From the cell containing the given text, extract its center point as (X, Y) coordinate. 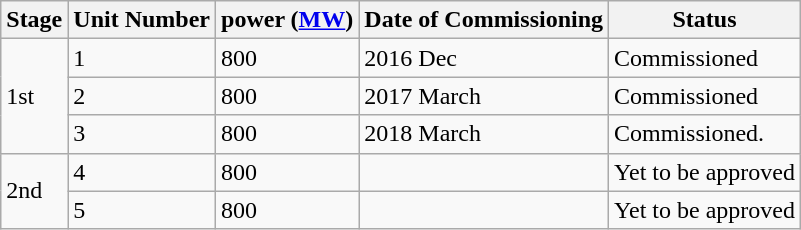
5 (142, 210)
power (MW) (288, 20)
1 (142, 58)
2017 March (484, 96)
2 (142, 96)
Status (705, 20)
Stage (34, 20)
2018 March (484, 134)
3 (142, 134)
1st (34, 96)
Commissioned. (705, 134)
Date of Commissioning (484, 20)
2016 Dec (484, 58)
2nd (34, 191)
Unit Number (142, 20)
4 (142, 172)
